Locate the cell with the specified text and output its [X, Y] center coordinate. 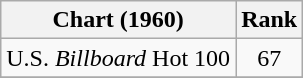
U.S. Billboard Hot 100 [118, 58]
Rank [270, 20]
Chart (1960) [118, 20]
67 [270, 58]
